Determine the [x, y] coordinate at the center of the cell enclosing the given text.  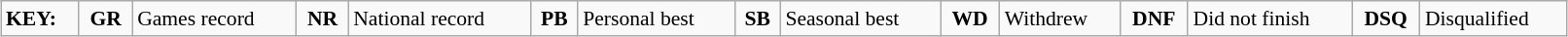
Personal best [656, 18]
Games record [214, 18]
Did not finish [1269, 18]
Withdrew [1060, 18]
DNF [1154, 18]
Disqualified [1494, 18]
GR [105, 18]
National record [440, 18]
Seasonal best [860, 18]
KEY: [40, 18]
DSQ [1386, 18]
PB [554, 18]
WD [969, 18]
SB [757, 18]
NR [323, 18]
